Determine the (X, Y) coordinate at the center of the cell enclosing the given text.  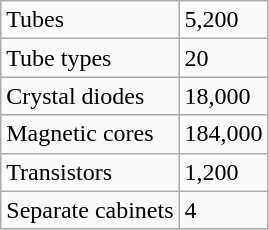
Crystal diodes (90, 96)
5,200 (224, 20)
4 (224, 210)
20 (224, 58)
Tube types (90, 58)
Tubes (90, 20)
Transistors (90, 172)
184,000 (224, 134)
1,200 (224, 172)
18,000 (224, 96)
Separate cabinets (90, 210)
Magnetic cores (90, 134)
